Scan for the cell matching the given text and deliver its (x, y) coordinate at center. 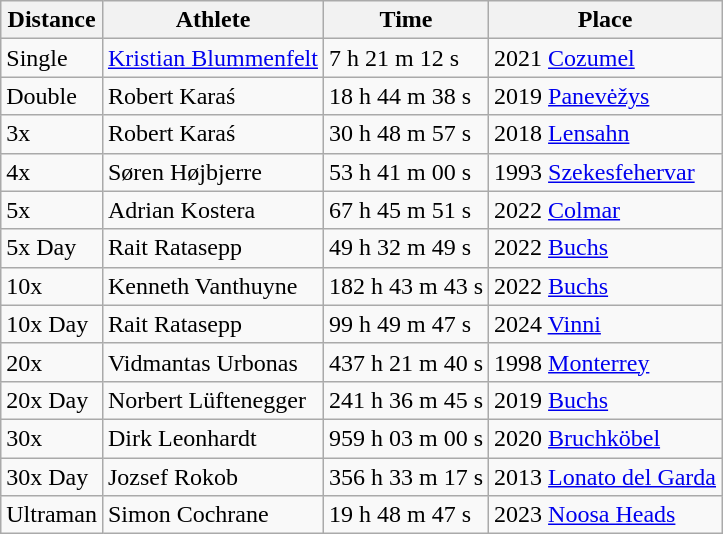
Vidmantas Urbonas (212, 362)
10x Day (52, 324)
67 h 45 m 51 s (406, 210)
959 h 03 m 00 s (406, 438)
356 h 33 m 17 s (406, 477)
2023 Noosa Heads (606, 515)
30x (52, 438)
1998 Monterrey (606, 362)
Single (52, 58)
2021 Cozumel (606, 58)
19 h 48 m 47 s (406, 515)
Kenneth Vanthuyne (212, 286)
Double (52, 96)
Time (406, 20)
Søren Højbjerre (212, 172)
99 h 49 m 47 s (406, 324)
Dirk Leonhardt (212, 438)
53 h 41 m 00 s (406, 172)
3x (52, 134)
241 h 36 m 45 s (406, 400)
2024 Vinni (606, 324)
30 h 48 m 57 s (406, 134)
Jozsef Rokob (212, 477)
5x (52, 210)
10x (52, 286)
20x Day (52, 400)
7 h 21 m 12 s (406, 58)
437 h 21 m 40 s (406, 362)
2013 Lonato del Garda (606, 477)
Simon Cochrane (212, 515)
Ultraman (52, 515)
5x Day (52, 248)
2018 Lensahn (606, 134)
2019 Buchs (606, 400)
182 h 43 m 43 s (406, 286)
2022 Colmar (606, 210)
20x (52, 362)
Distance (52, 20)
Place (606, 20)
Kristian Blummenfelt (212, 58)
Adrian Kostera (212, 210)
Athlete (212, 20)
2019 Panevėžys (606, 96)
Norbert Lüftenegger (212, 400)
1993 Szekesfehervar (606, 172)
4x (52, 172)
18 h 44 m 38 s (406, 96)
2020 Bruchköbel (606, 438)
30x Day (52, 477)
49 h 32 m 49 s (406, 248)
